Identify which cell holds the provided text, then report its (X, Y) central coordinate. 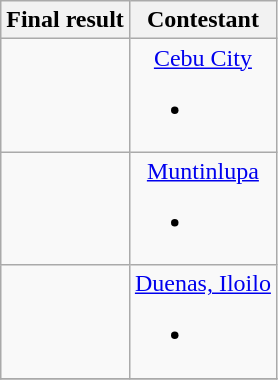
Muntinlupa (202, 208)
Final result (66, 20)
Cebu City (202, 96)
Duenas, Iloilo (202, 322)
Contestant (202, 20)
